Identify which cell holds the provided text, then report its [x, y] central coordinate. 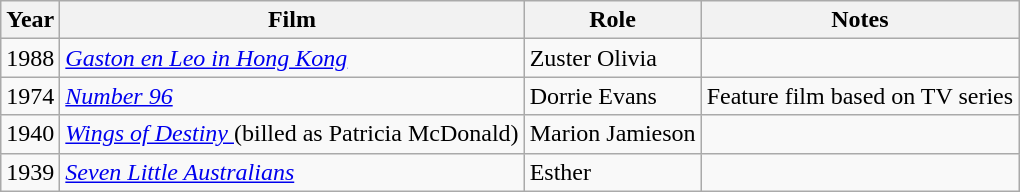
Role [612, 20]
Esther [612, 172]
Feature film based on TV series [860, 96]
Seven Little Australians [292, 172]
1974 [30, 96]
Marion Jamieson [612, 134]
Gaston en Leo in Hong Kong [292, 58]
Number 96 [292, 96]
Notes [860, 20]
1988 [30, 58]
Zuster Olivia [612, 58]
1939 [30, 172]
1940 [30, 134]
Film [292, 20]
Wings of Destiny (billed as Patricia McDonald) [292, 134]
Year [30, 20]
Dorrie Evans [612, 96]
